Scan for the cell matching the given text and deliver its [X, Y] coordinate at center. 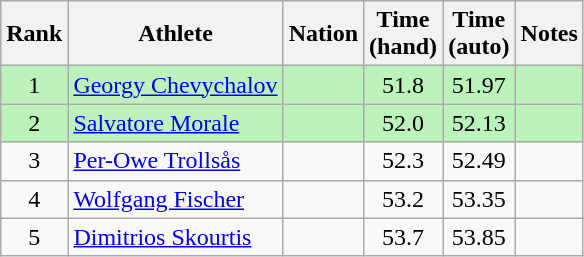
52.0 [404, 123]
Dimitrios Skourtis [176, 237]
53.7 [404, 237]
53.35 [479, 199]
Wolfgang Fischer [176, 199]
4 [34, 199]
Rank [34, 34]
3 [34, 161]
51.97 [479, 85]
Notes [549, 34]
52.13 [479, 123]
52.3 [404, 161]
53.2 [404, 199]
51.8 [404, 85]
Nation [323, 34]
5 [34, 237]
Salvatore Morale [176, 123]
2 [34, 123]
Per-Owe Trollsås [176, 161]
Athlete [176, 34]
Time(hand) [404, 34]
Time(auto) [479, 34]
53.85 [479, 237]
Georgy Chevychalov [176, 85]
1 [34, 85]
52.49 [479, 161]
